Identify which cell holds the provided text, then report its (x, y) central coordinate. 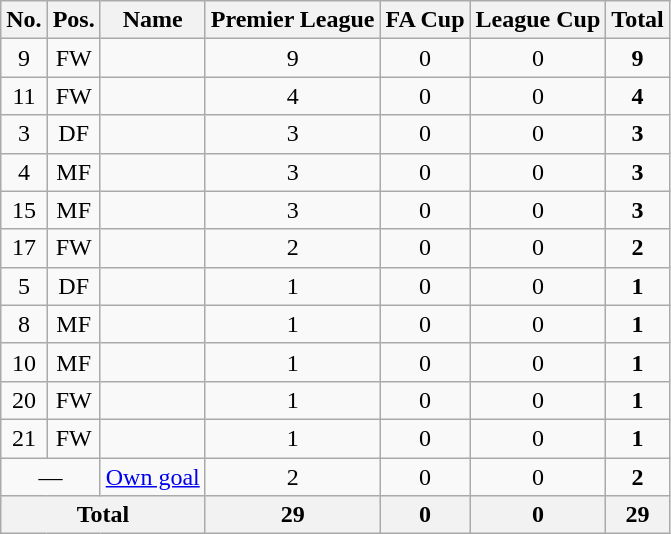
Premier League (292, 20)
FA Cup (425, 20)
League Cup (538, 20)
21 (24, 438)
Name (152, 20)
11 (24, 96)
15 (24, 210)
8 (24, 324)
Pos. (74, 20)
5 (24, 286)
No. (24, 20)
20 (24, 400)
Own goal (152, 477)
— (50, 477)
10 (24, 362)
17 (24, 248)
